Capture the cell that displays the provided text and extract its (x, y) central coordinate. 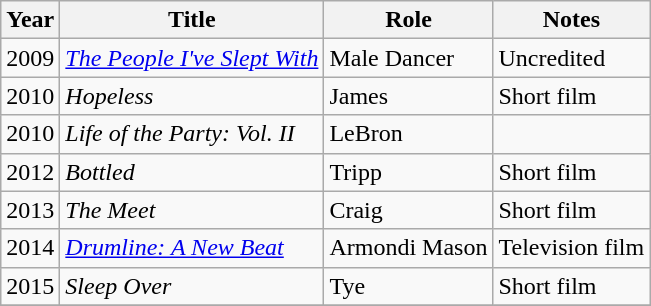
Bottled (192, 172)
Drumline: A New Beat (192, 248)
2012 (30, 172)
2013 (30, 210)
2009 (30, 58)
Hopeless (192, 96)
2015 (30, 286)
The Meet (192, 210)
Sleep Over (192, 286)
James (408, 96)
The People I've Slept With (192, 58)
Role (408, 20)
2014 (30, 248)
LeBron (408, 134)
Craig (408, 210)
Male Dancer (408, 58)
Tye (408, 286)
Notes (572, 20)
Television film (572, 248)
Year (30, 20)
Uncredited (572, 58)
Armondi Mason (408, 248)
Life of the Party: Vol. II (192, 134)
Tripp (408, 172)
Title (192, 20)
